Extract the (x, y) coordinate from the center of the cell holding the provided text.  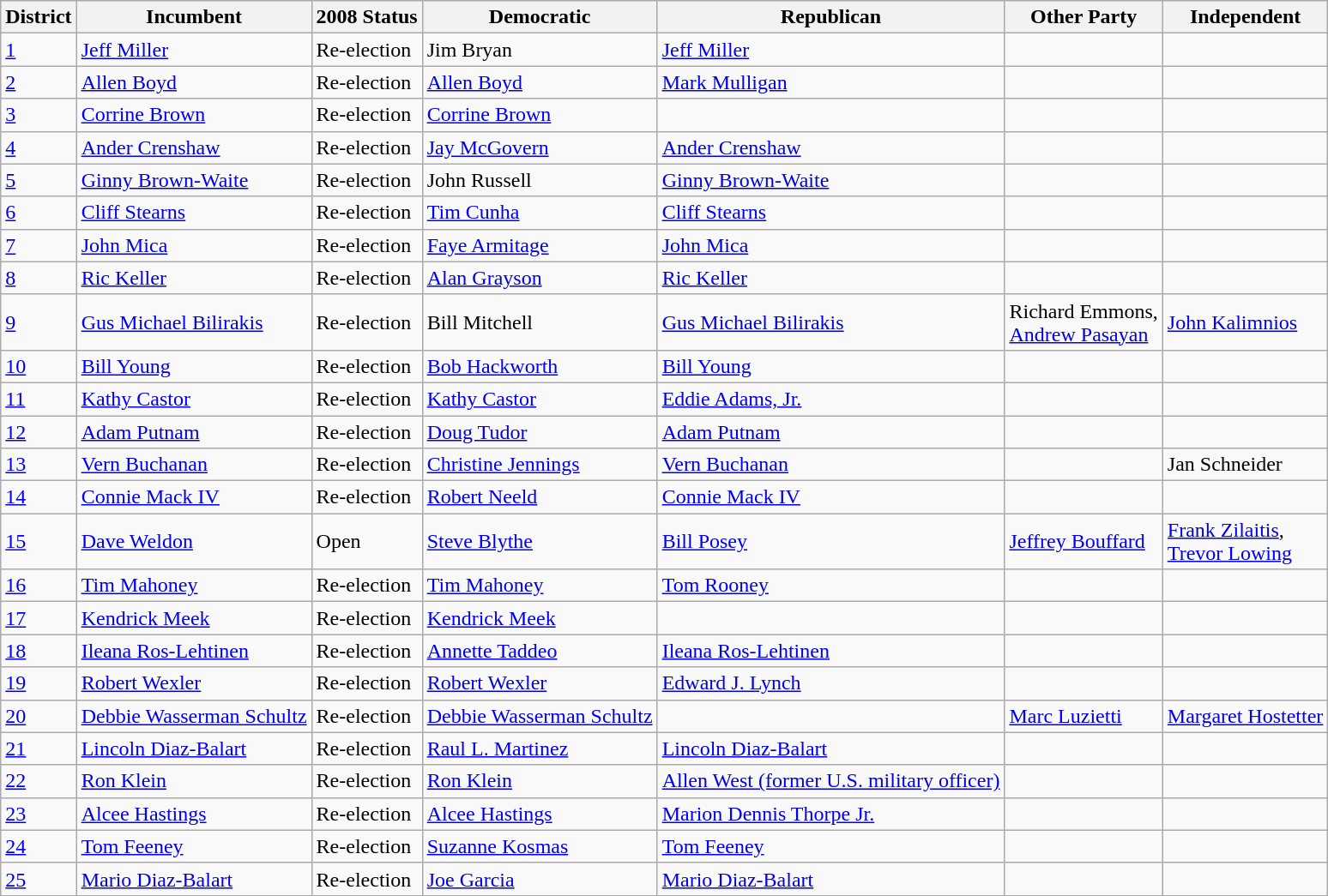
3 (39, 115)
20 (39, 716)
Bill Mitchell (540, 322)
12 (39, 431)
25 (39, 879)
Independent (1246, 17)
Republican (830, 17)
Tom Rooney (830, 586)
Suzanne Kosmas (540, 846)
Open (367, 542)
Eddie Adams, Jr. (830, 399)
14 (39, 497)
Joe Garcia (540, 879)
17 (39, 618)
Bob Hackworth (540, 366)
John Russell (540, 180)
Margaret Hostetter (1246, 716)
6 (39, 213)
2 (39, 82)
Incumbent (194, 17)
Bill Posey (830, 542)
Frank Zilaitis,Trevor Lowing (1246, 542)
Democratic (540, 17)
23 (39, 814)
Doug Tudor (540, 431)
Faye Armitage (540, 245)
Mark Mulligan (830, 82)
13 (39, 465)
Annette Taddeo (540, 651)
22 (39, 781)
4 (39, 147)
Raul L. Martinez (540, 749)
15 (39, 542)
Jan Schneider (1246, 465)
Other Party (1084, 17)
9 (39, 322)
5 (39, 180)
2008 Status (367, 17)
Marc Luzietti (1084, 716)
Jeffrey Bouffard (1084, 542)
24 (39, 846)
11 (39, 399)
19 (39, 683)
Allen West (former U.S. military officer) (830, 781)
Tim Cunha (540, 213)
Richard Emmons,Andrew Pasayan (1084, 322)
10 (39, 366)
Edward J. Lynch (830, 683)
Robert Neeld (540, 497)
8 (39, 278)
Jay McGovern (540, 147)
John Kalimnios (1246, 322)
16 (39, 586)
Alan Grayson (540, 278)
21 (39, 749)
1 (39, 50)
18 (39, 651)
Dave Weldon (194, 542)
7 (39, 245)
Jim Bryan (540, 50)
Steve Blythe (540, 542)
Christine Jennings (540, 465)
District (39, 17)
Marion Dennis Thorpe Jr. (830, 814)
